Extract the [X, Y] coordinate from the center of the cell holding the provided text.  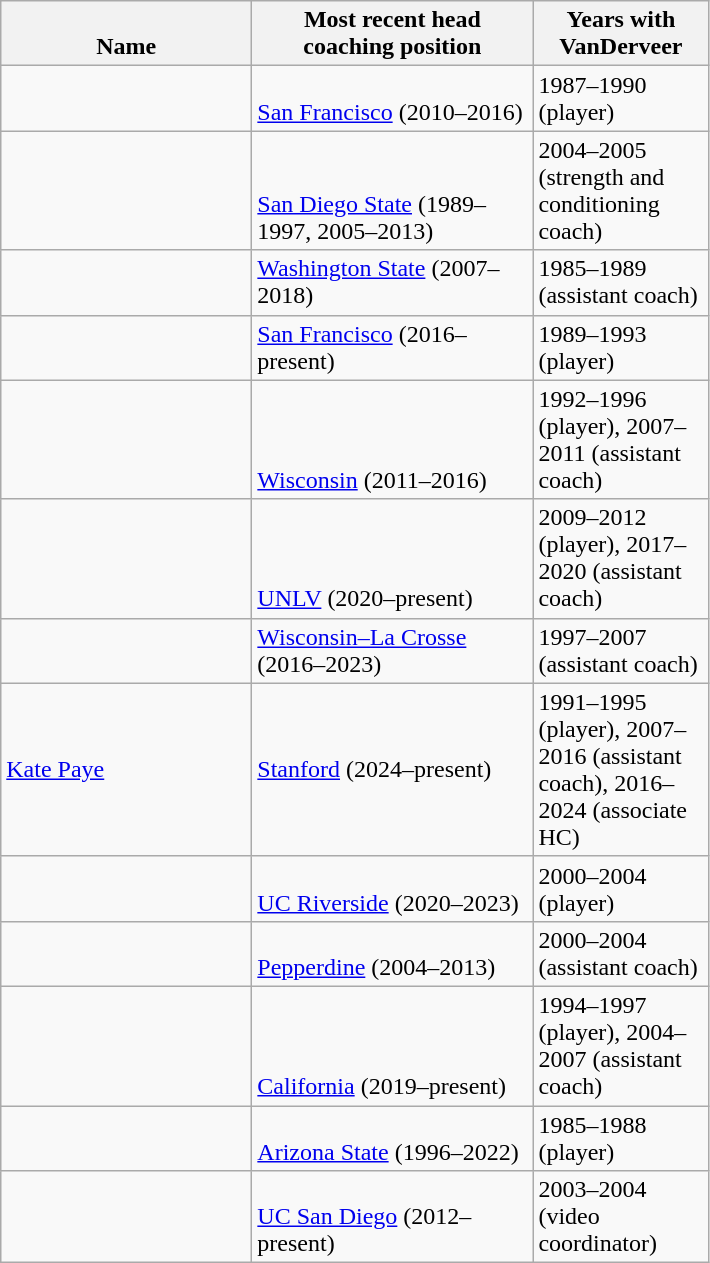
San Francisco (2010–2016) [392, 98]
Most recent head coaching position [392, 34]
Name [126, 34]
San Diego State (1989–1997, 2005–2013) [392, 190]
Arizona State (1996–2022) [392, 1138]
1991–1995 (player), 2007–2016 (assistant coach), 2016–2024 (associate HC) [621, 770]
2000–2004 (player) [621, 888]
1987–1990 (player) [621, 98]
1992–1996 (player), 2007–2011 (assistant coach) [621, 440]
1997–2007 (assistant coach) [621, 650]
Washington State (2007–2018) [392, 282]
Stanford (2024–present) [392, 770]
1985–1989 (assistant coach) [621, 282]
San Francisco (2016–present) [392, 348]
1994–1997 (player), 2004–2007 (assistant coach) [621, 1046]
1989–1993 (player) [621, 348]
1985–1988 (player) [621, 1138]
2004–2005 (strength and conditioning coach) [621, 190]
2000–2004 (assistant coach) [621, 954]
2003–2004 (video coordinator) [621, 1217]
Wisconsin–La Crosse (2016–2023) [392, 650]
UNLV (2020–present) [392, 558]
Wisconsin (2011–2016) [392, 440]
UC San Diego (2012–present) [392, 1217]
Kate Paye [126, 770]
2009–2012 (player), 2017–2020 (assistant coach) [621, 558]
Pepperdine (2004–2013) [392, 954]
Years with VanDerveer [621, 34]
California (2019–present) [392, 1046]
UC Riverside (2020–2023) [392, 888]
